Locate the cell with the specified text and output its [x, y] center coordinate. 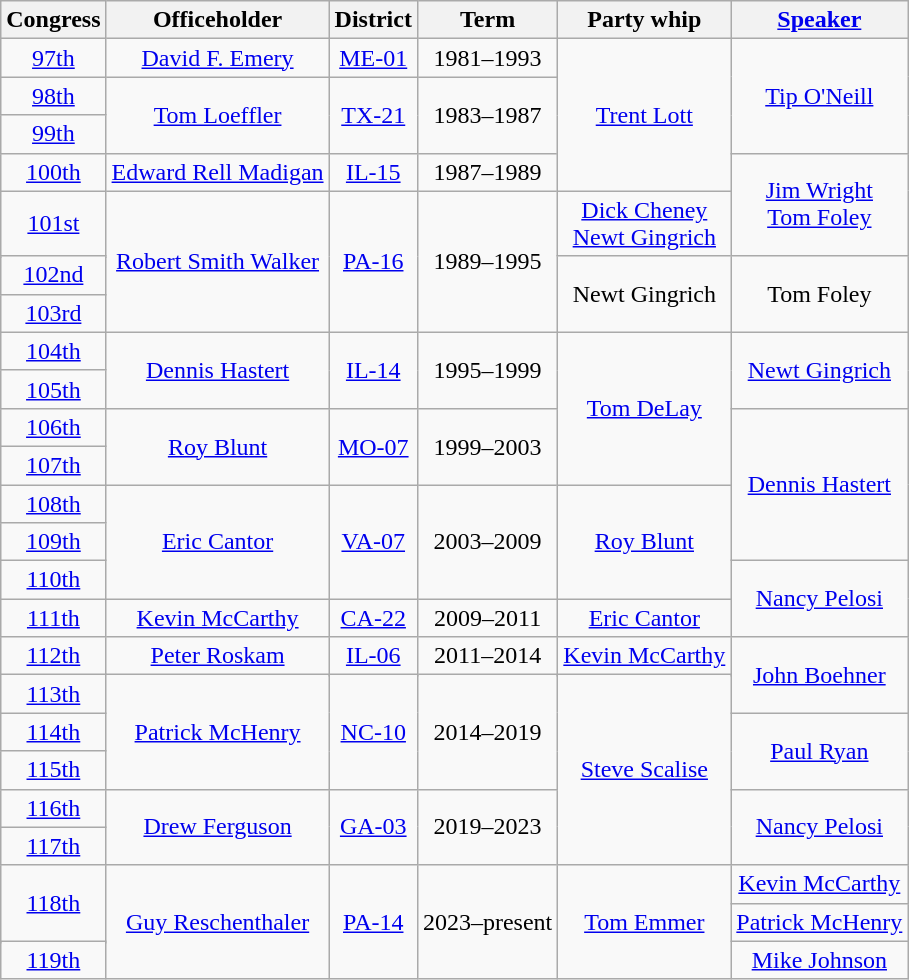
Speaker [820, 20]
Mike Johnson [820, 960]
2003–2009 [487, 541]
115th [54, 770]
101st [54, 224]
Party whip [644, 20]
Tom Emmer [644, 922]
98th [54, 96]
District [373, 20]
104th [54, 351]
111th [54, 618]
Drew Ferguson [218, 827]
1995–1999 [487, 370]
113th [54, 694]
Paul Ryan [820, 751]
John Boehner [820, 675]
Jim WrightTom Foley [820, 204]
117th [54, 846]
97th [54, 58]
ME-01 [373, 58]
108th [54, 503]
1989–1995 [487, 262]
Peter Roskam [218, 656]
103rd [54, 313]
PA-16 [373, 262]
1983–1987 [487, 115]
2009–2011 [487, 618]
114th [54, 732]
Dick CheneyNewt Gingrich [644, 224]
102nd [54, 275]
IL-06 [373, 656]
Trent Lott [644, 115]
2011–2014 [487, 656]
105th [54, 389]
NC-10 [373, 732]
CA-22 [373, 618]
112th [54, 656]
106th [54, 427]
IL-15 [373, 172]
VA-07 [373, 541]
Tip O'Neill [820, 96]
Congress [54, 20]
1987–1989 [487, 172]
Guy Reschenthaler [218, 922]
110th [54, 580]
107th [54, 465]
Officeholder [218, 20]
1981–1993 [487, 58]
Tom DeLay [644, 408]
Steve Scalise [644, 770]
2019–2023 [487, 827]
Edward Rell Madigan [218, 172]
109th [54, 542]
Robert Smith Walker [218, 262]
116th [54, 808]
David F. Emery [218, 58]
2023–present [487, 922]
2014–2019 [487, 732]
1999–2003 [487, 446]
118th [54, 903]
TX-21 [373, 115]
119th [54, 960]
MO-07 [373, 446]
100th [54, 172]
GA-03 [373, 827]
99th [54, 134]
IL-14 [373, 370]
Term [487, 20]
Tom Foley [820, 294]
PA-14 [373, 922]
Tom Loeffler [218, 115]
